Identify which cell holds the provided text, then report its [x, y] central coordinate. 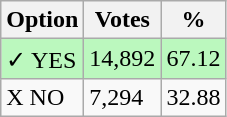
Votes [122, 20]
% [194, 20]
X NO [42, 97]
67.12 [194, 59]
✓ YES [42, 59]
32.88 [194, 97]
Option [42, 20]
14,892 [122, 59]
7,294 [122, 97]
